From the cell containing the given text, extract its center point as [x, y] coordinate. 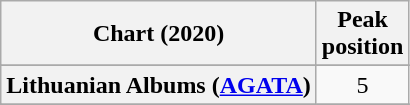
Peakposition [362, 34]
Lithuanian Albums (AGATA) [159, 85]
Chart (2020) [159, 34]
5 [362, 85]
